Determine the [X, Y] coordinate at the center of the cell enclosing the given text.  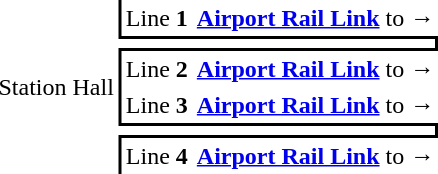
Line 3 [155, 105]
Line 1 [155, 18]
Line 2 [155, 69]
Line 4 [155, 156]
